Detect which cell encompasses the target text, then output its [x, y] center coordinate. 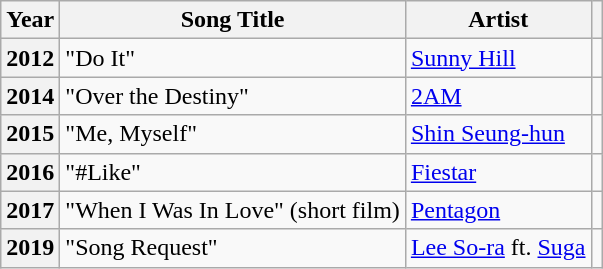
2AM [498, 96]
"Me, Myself" [233, 134]
"Song Request" [233, 248]
"Do It" [233, 58]
Shin Seung-hun [498, 134]
Sunny Hill [498, 58]
"Over the Destiny" [233, 96]
Song Title [233, 20]
2017 [30, 210]
2019 [30, 248]
2016 [30, 172]
Artist [498, 20]
"When I Was In Love" (short film) [233, 210]
2012 [30, 58]
Year [30, 20]
"#Like" [233, 172]
2015 [30, 134]
Lee So-ra ft. Suga [498, 248]
2014 [30, 96]
Pentagon [498, 210]
Fiestar [498, 172]
